Extract the (X, Y) coordinate from the center of the cell holding the provided text.  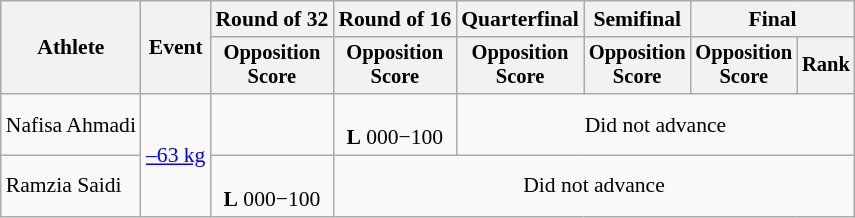
Athlete (71, 48)
–63 kg (176, 155)
Event (176, 48)
Rank (826, 66)
Final (772, 19)
Semifinal (638, 19)
Ramzia Saidi (71, 186)
Nafisa Ahmadi (71, 124)
Round of 32 (272, 19)
Quarterfinal (520, 19)
Round of 16 (394, 19)
